Determine the (X, Y) coordinate at the center of the cell enclosing the given text.  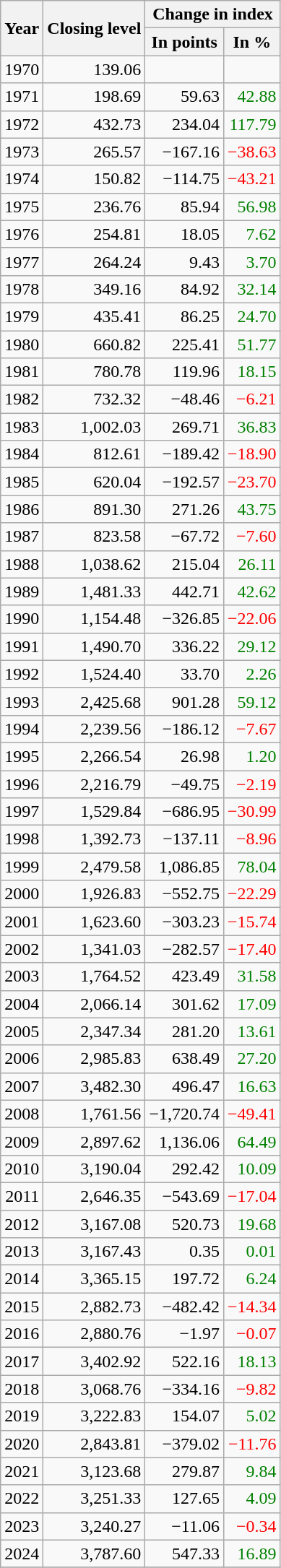
1,529.84 (94, 812)
301.62 (185, 1004)
1983 (22, 427)
2005 (22, 1031)
1970 (22, 69)
1995 (22, 756)
18.05 (185, 234)
271.26 (185, 509)
1985 (22, 482)
2013 (22, 1252)
−189.42 (185, 454)
2019 (22, 1416)
1,392.73 (94, 839)
9.84 (251, 1471)
2021 (22, 1471)
−379.02 (185, 1444)
154.07 (185, 1416)
1977 (22, 261)
336.22 (185, 646)
520.73 (185, 1224)
In % (251, 42)
812.61 (94, 454)
2.26 (251, 674)
3,167.08 (94, 1224)
269.71 (185, 427)
522.16 (185, 1361)
−686.95 (185, 812)
64.49 (251, 1141)
59.12 (251, 701)
−8.96 (251, 839)
2,239.56 (94, 729)
1975 (22, 207)
3,167.43 (94, 1252)
1982 (22, 399)
−2.19 (251, 784)
150.82 (94, 179)
2009 (22, 1141)
1,038.62 (94, 564)
496.47 (185, 1086)
254.81 (94, 234)
215.04 (185, 564)
7.62 (251, 234)
349.16 (94, 289)
−1,720.74 (185, 1114)
1978 (22, 289)
660.82 (94, 345)
638.49 (185, 1059)
2014 (22, 1279)
1,926.83 (94, 894)
29.12 (251, 646)
3,787.60 (94, 1554)
2,479.58 (94, 867)
−67.72 (185, 537)
225.41 (185, 345)
10.09 (251, 1169)
1993 (22, 701)
2016 (22, 1334)
In points (185, 42)
1990 (22, 619)
2,347.34 (94, 1031)
56.98 (251, 207)
432.73 (94, 124)
265.57 (94, 152)
2023 (22, 1526)
−167.16 (185, 152)
5.02 (251, 1416)
13.61 (251, 1031)
1,136.06 (185, 1141)
442.71 (185, 592)
−17.04 (251, 1196)
3,402.92 (94, 1361)
1980 (22, 345)
2010 (22, 1169)
236.76 (94, 207)
−23.70 (251, 482)
19.68 (251, 1224)
1994 (22, 729)
Change in index (212, 14)
1,524.40 (94, 674)
33.70 (185, 674)
−9.82 (251, 1389)
36.83 (251, 427)
2,897.62 (94, 1141)
2,216.79 (94, 784)
2006 (22, 1059)
1,761.56 (94, 1114)
−11.76 (251, 1444)
1,341.03 (94, 949)
2008 (22, 1114)
−15.74 (251, 922)
281.20 (185, 1031)
1988 (22, 564)
2017 (22, 1361)
2003 (22, 976)
1991 (22, 646)
85.94 (185, 207)
1972 (22, 124)
2,425.68 (94, 701)
2,646.35 (94, 1196)
−482.42 (185, 1307)
4.09 (251, 1499)
3,222.83 (94, 1416)
−48.46 (185, 399)
139.06 (94, 69)
Closing level (94, 28)
3,482.30 (94, 1086)
2022 (22, 1499)
198.69 (94, 97)
−22.29 (251, 894)
−1.97 (185, 1334)
3,068.76 (94, 1389)
−334.16 (185, 1389)
1999 (22, 867)
27.20 (251, 1059)
78.04 (251, 867)
0.35 (185, 1252)
2,882.73 (94, 1307)
−282.57 (185, 949)
−43.21 (251, 179)
279.87 (185, 1471)
1,490.70 (94, 646)
24.70 (251, 316)
51.77 (251, 345)
−0.07 (251, 1334)
2011 (22, 1196)
234.04 (185, 124)
42.88 (251, 97)
197.72 (185, 1279)
1981 (22, 372)
1973 (22, 152)
1987 (22, 537)
1,002.03 (94, 427)
18.15 (251, 372)
17.09 (251, 1004)
2018 (22, 1389)
−7.67 (251, 729)
84.92 (185, 289)
−186.12 (185, 729)
2024 (22, 1554)
2002 (22, 949)
−543.69 (185, 1196)
2000 (22, 894)
1,086.85 (185, 867)
780.78 (94, 372)
3.70 (251, 261)
1992 (22, 674)
2,066.14 (94, 1004)
2020 (22, 1444)
3,365.15 (94, 1279)
2012 (22, 1224)
2,266.54 (94, 756)
264.24 (94, 261)
547.33 (185, 1554)
−38.63 (251, 152)
−22.06 (251, 619)
−303.23 (185, 922)
59.63 (185, 97)
2007 (22, 1086)
−0.34 (251, 1526)
823.58 (94, 537)
1974 (22, 179)
117.79 (251, 124)
−30.99 (251, 812)
−192.57 (185, 482)
2004 (22, 1004)
9.43 (185, 261)
86.25 (185, 316)
435.41 (94, 316)
−17.40 (251, 949)
32.14 (251, 289)
1986 (22, 509)
26.11 (251, 564)
−49.75 (185, 784)
2,985.83 (94, 1059)
−552.75 (185, 894)
43.75 (251, 509)
−326.85 (185, 619)
−11.06 (185, 1526)
1,623.60 (94, 922)
620.04 (94, 482)
1,154.48 (94, 619)
2001 (22, 922)
891.30 (94, 509)
3,190.04 (94, 1169)
1,764.52 (94, 976)
16.89 (251, 1554)
1.20 (251, 756)
1,481.33 (94, 592)
2015 (22, 1307)
423.49 (185, 976)
−7.60 (251, 537)
732.32 (94, 399)
292.42 (185, 1169)
1996 (22, 784)
−114.75 (185, 179)
42.62 (251, 592)
3,251.33 (94, 1499)
2,843.81 (94, 1444)
6.24 (251, 1279)
Year (22, 28)
0.01 (251, 1252)
1976 (22, 234)
1979 (22, 316)
901.28 (185, 701)
−49.41 (251, 1114)
18.13 (251, 1361)
31.58 (251, 976)
−14.34 (251, 1307)
1997 (22, 812)
1984 (22, 454)
−6.21 (251, 399)
−137.11 (185, 839)
1989 (22, 592)
127.65 (185, 1499)
2,880.76 (94, 1334)
3,240.27 (94, 1526)
119.96 (185, 372)
26.98 (185, 756)
1971 (22, 97)
1998 (22, 839)
−18.90 (251, 454)
16.63 (251, 1086)
3,123.68 (94, 1471)
